Return the [X, Y] coordinate for the center point of the cell that contains the specified text.  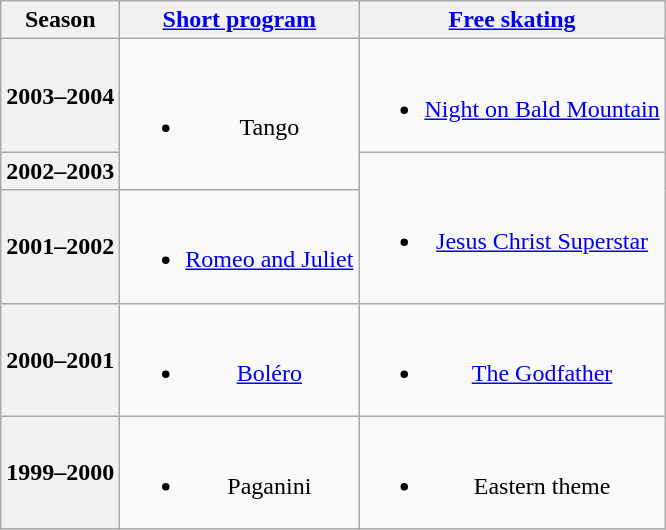
Night on Bald Mountain [512, 96]
Romeo and Juliet [240, 246]
Boléro [240, 360]
Short program [240, 20]
Season [60, 20]
2000–2001 [60, 360]
Paganini [240, 472]
Free skating [512, 20]
The Godfather [512, 360]
2001–2002 [60, 246]
Jesus Christ Superstar [512, 228]
2003–2004 [60, 96]
2002–2003 [60, 171]
Tango [240, 114]
1999–2000 [60, 472]
Eastern theme [512, 472]
